Provide the (X, Y) coordinate of the cell's center where the given text is located.  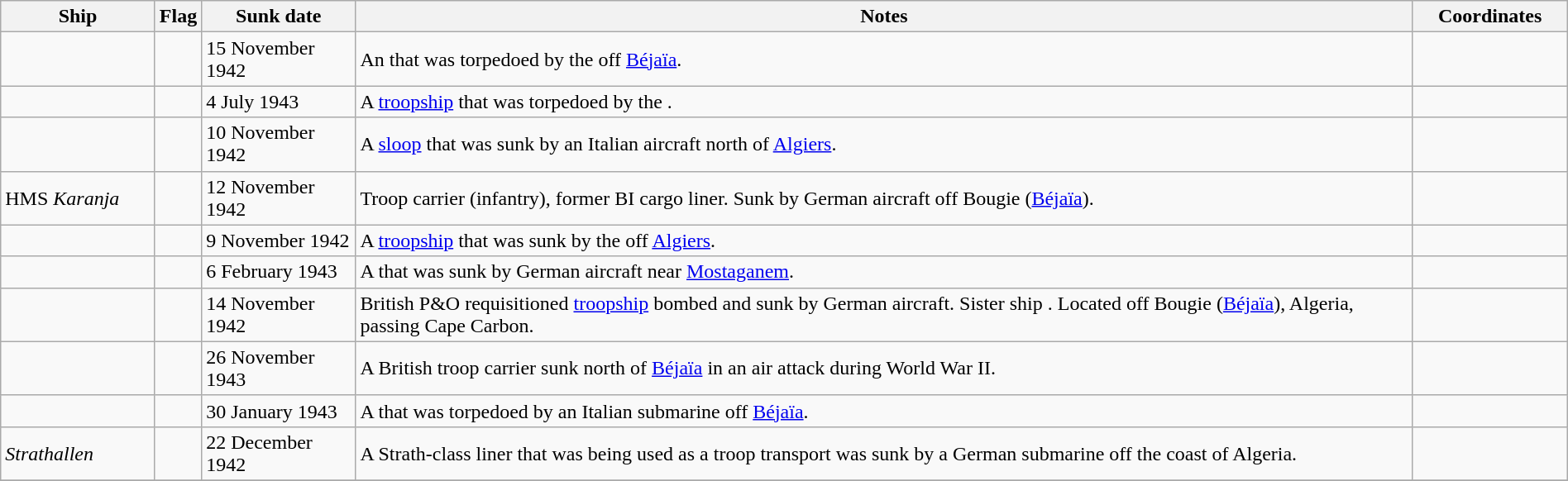
26 November 1943 (279, 369)
A that was sunk by German aircraft near Mostaganem. (884, 272)
Notes (884, 17)
Sunk date (279, 17)
A sloop that was sunk by an Italian aircraft north of Algiers. (884, 144)
10 November 1942 (279, 144)
9 November 1942 (279, 240)
12 November 1942 (279, 198)
HMS Karanja (78, 198)
4 July 1943 (279, 102)
30 January 1943 (279, 411)
15 November 1942 (279, 60)
British P&O requisitioned troopship bombed and sunk by German aircraft. Sister ship . Located off Bougie (Béjaïa), Algeria, passing Cape Carbon. (884, 314)
Strathallen (78, 453)
14 November 1942 (279, 314)
A British troop carrier sunk north of Béjaïa in an air attack during World War II. (884, 369)
Coordinates (1490, 17)
Troop carrier (infantry), former BI cargo liner. Sunk by German aircraft off Bougie (Béjaïa). (884, 198)
Flag (178, 17)
A troopship that was sunk by the off Algiers. (884, 240)
Ship (78, 17)
6 February 1943 (279, 272)
22 December 1942 (279, 453)
A Strath-class liner that was being used as a troop transport was sunk by a German submarine off the coast of Algeria. (884, 453)
A that was torpedoed by an Italian submarine off Béjaïa. (884, 411)
A troopship that was torpedoed by the . (884, 102)
An that was torpedoed by the off Béjaïa. (884, 60)
